Capture the cell that displays the provided text and extract its [x, y] central coordinate. 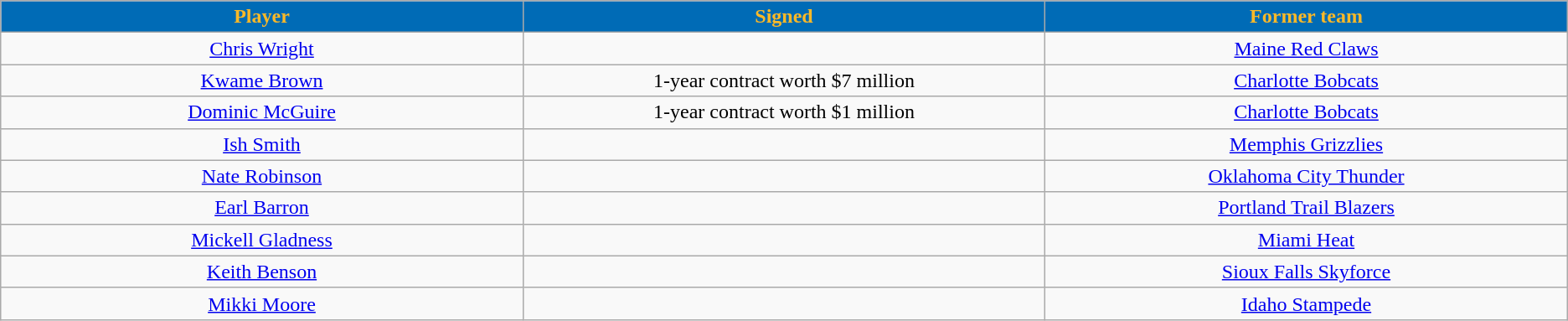
Mickell Gladness [261, 240]
Earl Barron [261, 208]
Maine Red Claws [1307, 49]
Former team [1307, 17]
Player [261, 17]
Nate Robinson [261, 176]
Ish Smith [261, 144]
Miami Heat [1307, 240]
Idaho Stampede [1307, 303]
1-year contract worth $1 million [784, 112]
Memphis Grizzlies [1307, 144]
Oklahoma City Thunder [1307, 176]
Mikki Moore [261, 303]
Portland Trail Blazers [1307, 208]
Sioux Falls Skyforce [1307, 272]
Signed [784, 17]
1-year contract worth $7 million [784, 80]
Kwame Brown [261, 80]
Chris Wright [261, 49]
Dominic McGuire [261, 112]
Keith Benson [261, 272]
